For the text-containing cell, return its midpoint in [x, y] coordinate format. 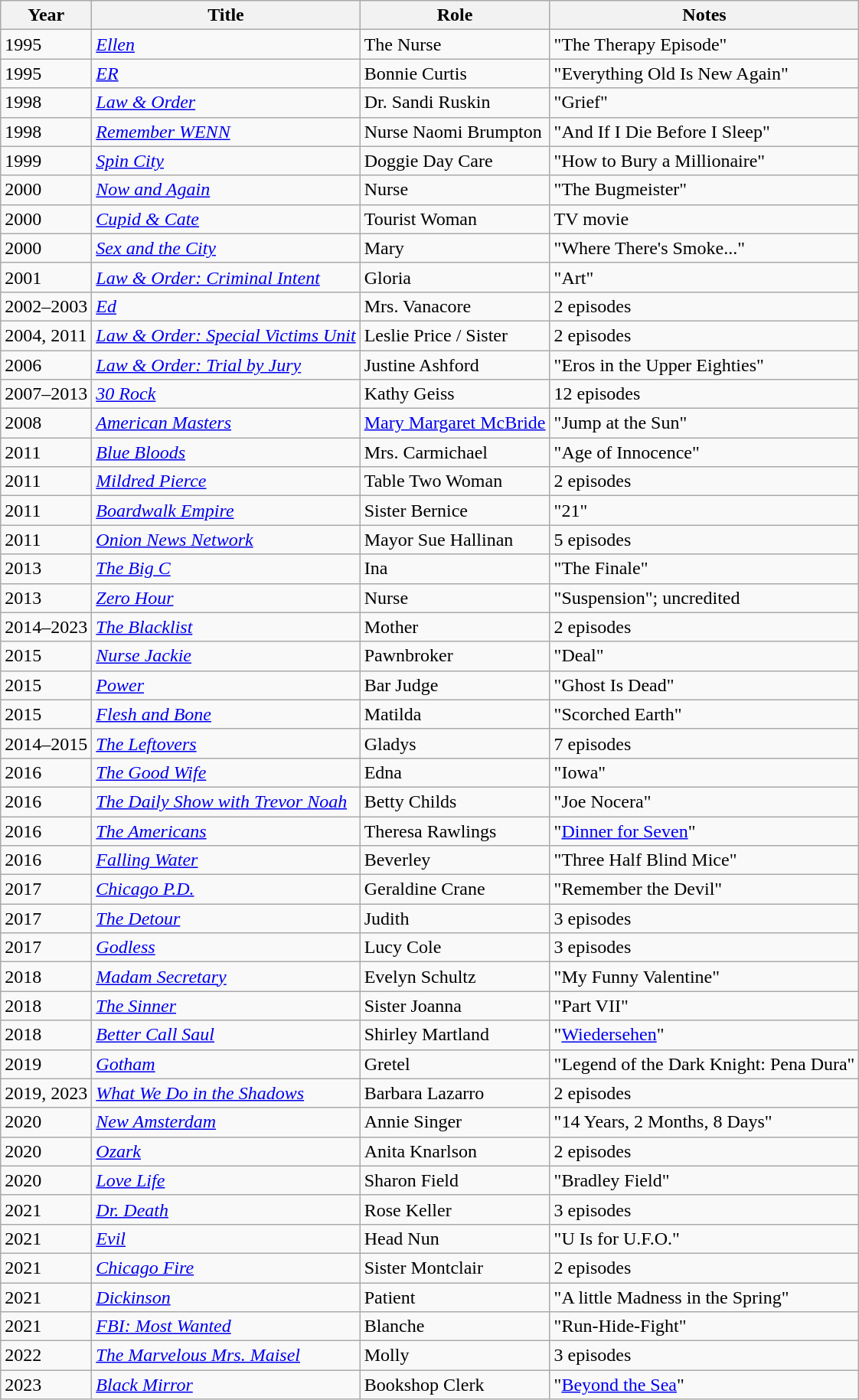
Falling Water [226, 860]
5 episodes [704, 540]
Role [455, 15]
Spin City [226, 161]
2004, 2011 [46, 335]
Mary [455, 248]
Tourist Woman [455, 219]
"Everything Old Is New Again" [704, 73]
Dr. Sandi Ruskin [455, 103]
Mayor Sue Hallinan [455, 540]
"Joe Nocera" [704, 801]
Leslie Price / Sister [455, 335]
"The Therapy Episode" [704, 44]
12 episodes [704, 394]
Rose Keller [455, 1209]
Geraldine Crane [455, 889]
Bar Judge [455, 685]
Remember WENN [226, 132]
Ozark [226, 1151]
Law & Order: Criminal Intent [226, 277]
Flesh and Bone [226, 714]
2023 [46, 1385]
Ed [226, 306]
"14 Years, 2 Months, 8 Days" [704, 1122]
Notes [704, 15]
The Blacklist [226, 627]
TV movie [704, 219]
American Masters [226, 423]
2019, 2023 [46, 1093]
Pawnbroker [455, 656]
What We Do in the Shadows [226, 1093]
Cupid & Cate [226, 219]
Nurse Naomi Brumpton [455, 132]
The Marvelous Mrs. Maisel [226, 1356]
2008 [46, 423]
Bookshop Clerk [455, 1385]
"Age of Innocence" [704, 452]
Title [226, 15]
Barbara Lazarro [455, 1093]
Patient [455, 1297]
Law & Order: Trial by Jury [226, 365]
Better Call Saul [226, 1035]
The Big C [226, 569]
2022 [46, 1356]
2002–2003 [46, 306]
"Dinner for Seven" [704, 831]
Lucy Cole [455, 948]
Theresa Rawlings [455, 831]
Sister Joanna [455, 1006]
Evelyn Schultz [455, 977]
Chicago P.D. [226, 889]
"Grief" [704, 103]
Anita Knarlson [455, 1151]
Gretel [455, 1064]
7 episodes [704, 743]
"Three Half Blind Mice" [704, 860]
"Beyond the Sea" [704, 1385]
Nurse Jackie [226, 656]
"Run-Hide-Fight" [704, 1327]
Molly [455, 1356]
"21" [704, 511]
Evil [226, 1238]
Bonnie Curtis [455, 73]
Gotham [226, 1064]
2014–2015 [46, 743]
"U Is for U.F.O." [704, 1238]
"A little Madness in the Spring" [704, 1297]
Kathy Geiss [455, 394]
1999 [46, 161]
30 Rock [226, 394]
Love Life [226, 1180]
"Legend of the Dark Knight: Pena Dura" [704, 1064]
"Eros in the Upper Eighties" [704, 365]
ER [226, 73]
"Suspension"; uncredited [704, 598]
Boardwalk Empire [226, 511]
The Nurse [455, 44]
"Part VII" [704, 1006]
Mrs. Carmichael [455, 452]
Zero Hour [226, 598]
Year [46, 15]
"The Finale" [704, 569]
Justine Ashford [455, 365]
"My Funny Valentine" [704, 977]
Table Two Woman [455, 481]
Doggie Day Care [455, 161]
Law & Order [226, 103]
Edna [455, 772]
"Deal" [704, 656]
Mrs. Vanacore [455, 306]
Madam Secretary [226, 977]
Sister Bernice [455, 511]
Shirley Martland [455, 1035]
"Where There's Smoke..." [704, 248]
Chicago Fire [226, 1268]
The Sinner [226, 1006]
Betty Childs [455, 801]
"Art" [704, 277]
Law & Order: Special Victims Unit [226, 335]
Mary Margaret McBride [455, 423]
Black Mirror [226, 1385]
2007–2013 [46, 394]
Ellen [226, 44]
2001 [46, 277]
Godless [226, 948]
Dickinson [226, 1297]
"And If I Die Before I Sleep" [704, 132]
Annie Singer [455, 1122]
"Scorched Earth" [704, 714]
"Bradley Field" [704, 1180]
Mother [455, 627]
The Detour [226, 919]
Gladys [455, 743]
2014–2023 [46, 627]
"Ghost Is Dead" [704, 685]
"Jump at the Sun" [704, 423]
Sex and the City [226, 248]
Sister Montclair [455, 1268]
Onion News Network [226, 540]
The Daily Show with Trevor Noah [226, 801]
"The Bugmeister" [704, 190]
The Leftovers [226, 743]
Mildred Pierce [226, 481]
"Wiedersehen" [704, 1035]
Head Nun [455, 1238]
Sharon Field [455, 1180]
"Iowa" [704, 772]
New Amsterdam [226, 1122]
Ina [455, 569]
Matilda [455, 714]
FBI: Most Wanted [226, 1327]
Now and Again [226, 190]
Blanche [455, 1327]
Dr. Death [226, 1209]
"Remember the Devil" [704, 889]
Blue Bloods [226, 452]
2019 [46, 1064]
Power [226, 685]
"How to Bury a Millionaire" [704, 161]
Judith [455, 919]
Beverley [455, 860]
2006 [46, 365]
Gloria [455, 277]
The Americans [226, 831]
The Good Wife [226, 772]
